From the cell containing the given text, extract its center point as (x, y) coordinate. 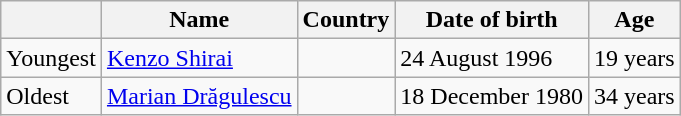
18 December 1980 (492, 96)
Marian Drăgulescu (199, 96)
Date of birth (492, 20)
Name (199, 20)
19 years (634, 58)
Age (634, 20)
24 August 1996 (492, 58)
Country (346, 20)
Oldest (52, 96)
Youngest (52, 58)
Kenzo Shirai (199, 58)
34 years (634, 96)
